Return the (x, y) coordinate for the center point of the cell that contains the specified text.  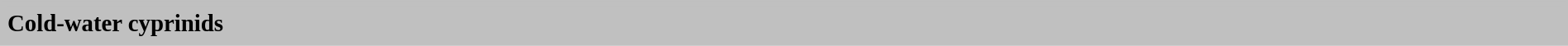
Cold-water cyprinids (784, 23)
